Return the [X, Y] coordinate for the center point of the cell that contains the specified text.  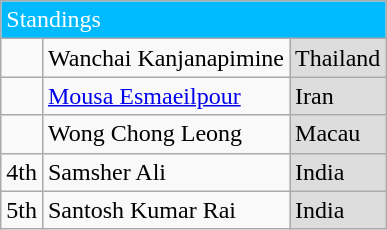
5th [22, 210]
Mousa Esmaeilpour [166, 96]
Wanchai Kanjanapimine [166, 58]
Samsher Ali [166, 172]
Iran [338, 96]
Macau [338, 134]
Wong Chong Leong [166, 134]
Thailand [338, 58]
Santosh Kumar Rai [166, 210]
Standings [194, 20]
4th [22, 172]
